Return the (x, y) coordinate for the center point of the cell that contains the specified text.  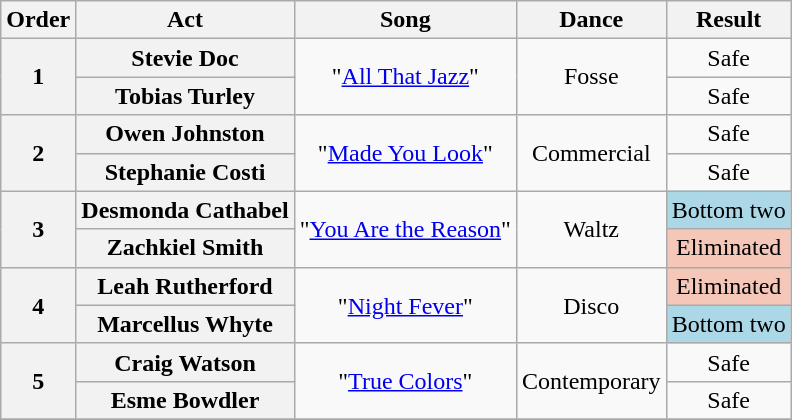
"All That Jazz" (405, 77)
"You Are the Reason" (405, 229)
Esme Bowdler (185, 400)
Dance (591, 20)
2 (38, 153)
Contemporary (591, 381)
"Made You Look" (405, 153)
Disco (591, 305)
Owen Johnston (185, 134)
Desmonda Cathabel (185, 210)
Craig Watson (185, 362)
5 (38, 381)
1 (38, 77)
3 (38, 229)
Order (38, 20)
Stephanie Costi (185, 172)
Stevie Doc (185, 58)
Waltz (591, 229)
Result (728, 20)
Leah Rutherford (185, 286)
4 (38, 305)
Fosse (591, 77)
Commercial (591, 153)
Marcellus Whyte (185, 324)
Tobias Turley (185, 96)
Song (405, 20)
"Night Fever" (405, 305)
Act (185, 20)
Zachkiel Smith (185, 248)
"True Colors" (405, 381)
